Identify which cell holds the provided text, then report its [X, Y] central coordinate. 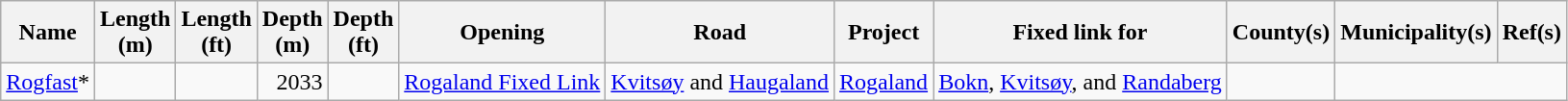
Rogfast* [48, 82]
Depth(ft) [363, 33]
Ref(s) [1531, 33]
County(s) [1281, 33]
Length(ft) [216, 33]
Rogaland [884, 82]
Rogaland Fixed Link [502, 82]
Municipality(s) [1416, 33]
Depth(m) [292, 33]
Opening [502, 33]
Kvitsøy and Haugaland [720, 82]
Length(m) [135, 33]
Bokn, Kvitsøy, and Randaberg [1081, 82]
Name [48, 33]
Road [720, 33]
Project [884, 33]
2033 [292, 82]
Fixed link for [1081, 33]
